For the text-containing cell, return its midpoint in (x, y) coordinate format. 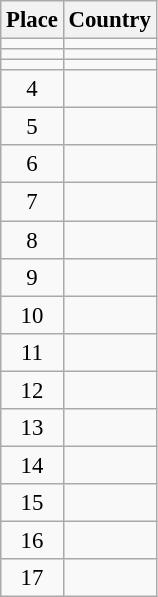
5 (32, 127)
15 (32, 503)
8 (32, 240)
13 (32, 428)
12 (32, 390)
11 (32, 352)
Country (110, 20)
7 (32, 202)
14 (32, 465)
9 (32, 277)
Place (32, 20)
6 (32, 165)
16 (32, 540)
17 (32, 578)
4 (32, 89)
10 (32, 315)
